Search for the cell housing the specified text and yield its (X, Y) center coordinate. 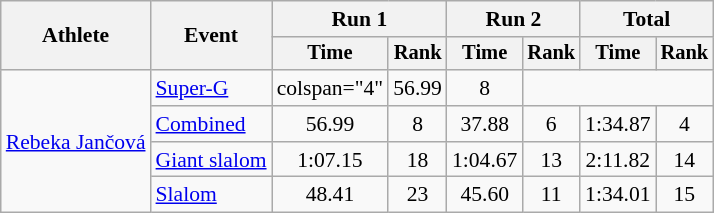
Run 2 (514, 19)
14 (685, 160)
Total (646, 19)
23 (418, 195)
Rebeka Jančová (76, 141)
Giant slalom (212, 160)
4 (685, 124)
18 (418, 160)
13 (551, 160)
2:11.82 (618, 160)
6 (551, 124)
Athlete (76, 36)
Slalom (212, 195)
Super-G (212, 88)
1:34.01 (618, 195)
1:07.15 (330, 160)
Run 1 (360, 19)
Combined (212, 124)
45.60 (484, 195)
1:34.87 (618, 124)
Event (212, 36)
37.88 (484, 124)
48.41 (330, 195)
colspan="4" (330, 88)
15 (685, 195)
1:04.67 (484, 160)
11 (551, 195)
